Return [X, Y] of the center of cell containing provided text 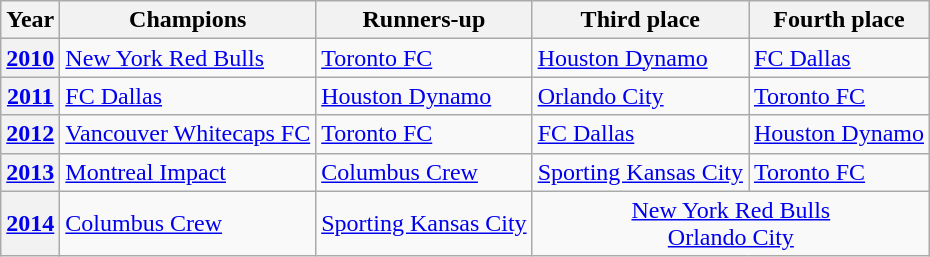
New York Red Bulls Orlando City [730, 224]
2013 [30, 172]
Orlando City [640, 96]
New York Red Bulls [188, 58]
Vancouver Whitecaps FC [188, 134]
Champions [188, 20]
Fourth place [838, 20]
2012 [30, 134]
Third place [640, 20]
2014 [30, 224]
2011 [30, 96]
2010 [30, 58]
Year [30, 20]
Montreal Impact [188, 172]
Runners-up [424, 20]
